Output the (x, y) coordinate of the center of the cell containing the given text.  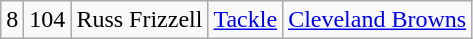
8 (12, 20)
Tackle (246, 20)
Russ Frizzell (140, 20)
Cleveland Browns (378, 20)
104 (48, 20)
